For the text-containing cell, return its midpoint in (x, y) coordinate format. 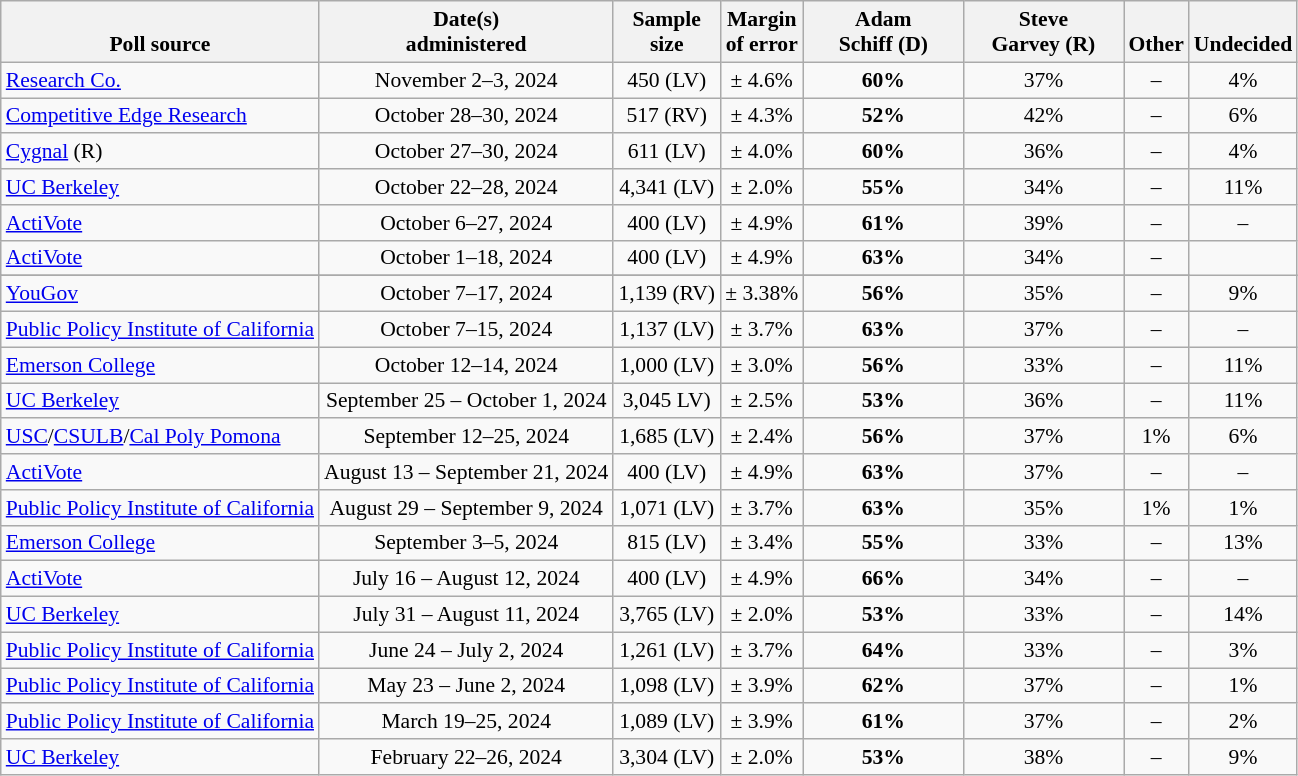
YouGov (160, 294)
Cygnal (R) (160, 152)
Undecided (1243, 32)
August 13 – September 21, 2024 (466, 472)
± 2.4% (762, 437)
Marginof error (762, 32)
October 12–14, 2024 (466, 365)
July 16 – August 12, 2024 (466, 579)
Research Co. (160, 80)
September 25 – October 1, 2024 (466, 401)
November 2–3, 2024 (466, 80)
Competitive Edge Research (160, 116)
October 27–30, 2024 (466, 152)
42% (1043, 116)
1,089 (LV) (666, 722)
13% (1243, 543)
1,000 (LV) (666, 365)
± 3.38% (762, 294)
14% (1243, 615)
1,261 (LV) (666, 650)
± 4.6% (762, 80)
3,045 LV) (666, 401)
October 6–27, 2024 (466, 223)
October 22–28, 2024 (466, 187)
1,685 (LV) (666, 437)
52% (883, 116)
66% (883, 579)
± 4.3% (762, 116)
Samplesize (666, 32)
May 23 – June 2, 2024 (466, 686)
64% (883, 650)
Date(s)administered (466, 32)
39% (1043, 223)
3,304 (LV) (666, 757)
Poll source (160, 32)
July 31 – August 11, 2024 (466, 615)
± 3.4% (762, 543)
June 24 – July 2, 2024 (466, 650)
4,341 (LV) (666, 187)
450 (LV) (666, 80)
February 22–26, 2024 (466, 757)
October 7–15, 2024 (466, 330)
517 (RV) (666, 116)
USC/CSULB/Cal Poly Pomona (160, 437)
AdamSchiff (D) (883, 32)
SteveGarvey (R) (1043, 32)
October 28–30, 2024 (466, 116)
3,765 (LV) (666, 615)
1,098 (LV) (666, 686)
1,071 (LV) (666, 508)
October 7–17, 2024 (466, 294)
September 12–25, 2024 (466, 437)
38% (1043, 757)
815 (LV) (666, 543)
± 3.0% (762, 365)
1,139 (RV) (666, 294)
± 4.0% (762, 152)
September 3–5, 2024 (466, 543)
2% (1243, 722)
62% (883, 686)
October 1–18, 2024 (466, 258)
Other (1156, 32)
March 19–25, 2024 (466, 722)
1,137 (LV) (666, 330)
± 2.5% (762, 401)
611 (LV) (666, 152)
August 29 – September 9, 2024 (466, 508)
3% (1243, 650)
